Return the (X, Y) coordinate for the center point of the cell that contains the specified text.  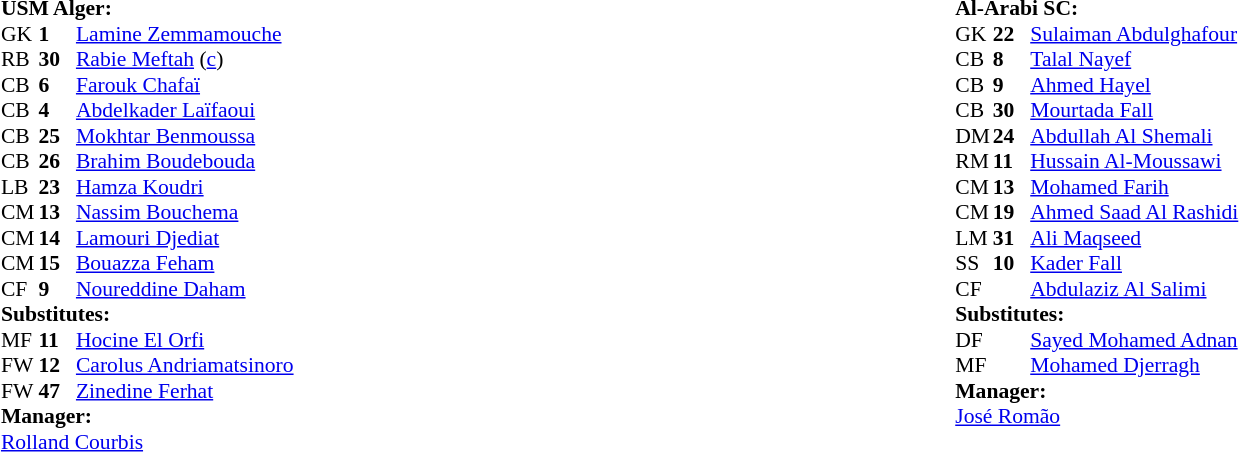
LM (974, 238)
23 (57, 187)
Ali Maqseed (1134, 238)
RB (20, 59)
Talal Nayef (1134, 59)
Abdulaziz Al Salimi (1134, 289)
Hussain Al-Moussawi (1134, 161)
Mourtada Fall (1134, 111)
LB (20, 187)
12 (57, 365)
14 (57, 238)
Rabie Meftah (c) (185, 59)
4 (57, 111)
19 (1012, 213)
22 (1012, 34)
José Romão (1096, 417)
6 (57, 85)
DM (974, 136)
RM (974, 161)
25 (57, 136)
Carolus Andriamatsinoro (185, 365)
SS (974, 263)
Brahim Boudebouda (185, 161)
1 (57, 34)
Mohamed Farih (1134, 187)
Ahmed Saad Al Rashidi (1134, 213)
Kader Fall (1134, 263)
Hocine El Orfi (185, 340)
Farouk Chafaï (185, 85)
Bouazza Feham (185, 263)
Ahmed Hayel (1134, 85)
Lamouri Djediat (185, 238)
Hamza Koudri (185, 187)
DF (974, 340)
Mohamed Djerragh (1134, 365)
8 (1012, 59)
Sayed Mohamed Adnan (1134, 340)
10 (1012, 263)
31 (1012, 238)
Lamine Zemmamouche (185, 34)
Mokhtar Benmoussa (185, 136)
Abdelkader Laïfaoui (185, 111)
Nassim Bouchema (185, 213)
26 (57, 161)
47 (57, 391)
Noureddine Daham (185, 289)
15 (57, 263)
Zinedine Ferhat (185, 391)
Abdullah Al Shemali (1134, 136)
24 (1012, 136)
Sulaiman Abdulghafour (1134, 34)
